Output the [x, y] coordinate of the center of the cell containing the given text.  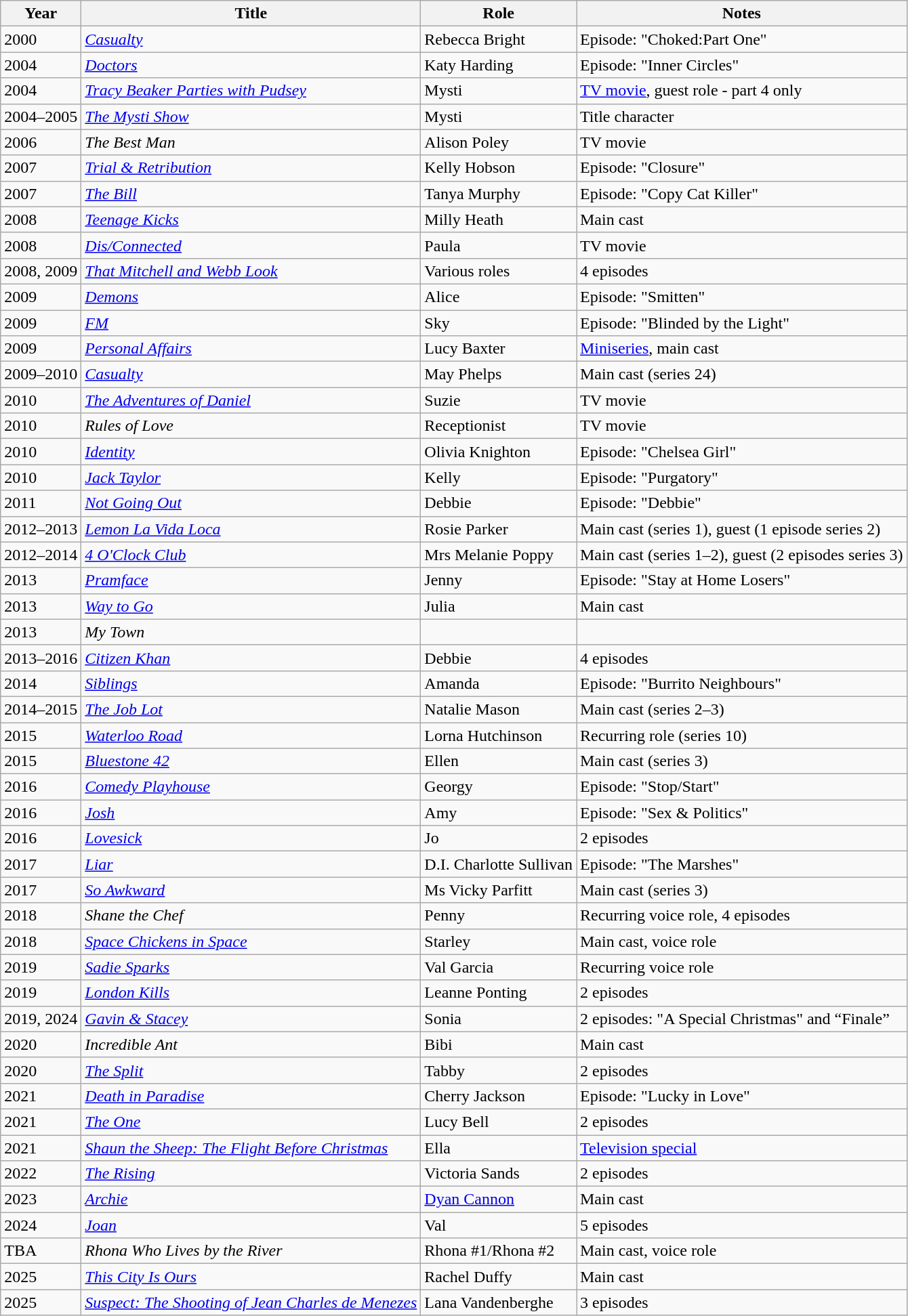
TBA [41, 1251]
The Best Man [251, 142]
Trial & Retribution [251, 168]
Death in Paradise [251, 1096]
Personal Affairs [251, 349]
Episode: "Chelsea Girl" [741, 452]
Val [499, 1225]
Television special [741, 1148]
Victoria Sands [499, 1174]
Sky [499, 323]
Rules of Love [251, 426]
Starley [499, 941]
Cherry Jackson [499, 1096]
2014–2015 [41, 709]
Alice [499, 297]
Gavin & Stacey [251, 1019]
Identity [251, 452]
Episode: "Closure" [741, 168]
Miniseries, main cast [741, 349]
Katy Harding [499, 65]
Lucy Baxter [499, 349]
Dyan Cannon [499, 1200]
London Kills [251, 993]
Tanya Murphy [499, 194]
Penny [499, 916]
Teenage Kicks [251, 219]
Rachel Duffy [499, 1277]
Main cast (series 1), guest (1 episode series 2) [741, 529]
The Bill [251, 194]
Episode: "Lucky in Love" [741, 1096]
Title [251, 14]
Ella [499, 1148]
Demons [251, 297]
Tracy Beaker Parties with Pudsey [251, 91]
2006 [41, 142]
Episode: "Burrito Neighbours" [741, 683]
Val Garcia [499, 967]
Episode: "Inner Circles" [741, 65]
Lemon La Vida Loca [251, 529]
Siblings [251, 683]
The Adventures of Daniel [251, 400]
D.I. Charlotte Sullivan [499, 864]
2024 [41, 1225]
Title character [741, 116]
Episode: "The Marshes" [741, 864]
Episode: "Sex & Politics" [741, 813]
The Job Lot [251, 709]
Sonia [499, 1019]
Olivia Knighton [499, 452]
Tabby [499, 1070]
Amy [499, 813]
2 episodes: "A Special Christmas" and “Finale” [741, 1019]
Receptionist [499, 426]
Jenny [499, 580]
May Phelps [499, 375]
2022 [41, 1174]
Jo [499, 839]
Episode: "Stop/Start" [741, 787]
Alison Poley [499, 142]
Space Chickens in Space [251, 941]
Julia [499, 606]
Doctors [251, 65]
Shaun the Sheep: The Flight Before Christmas [251, 1148]
Episode: "Debbie" [741, 503]
Ellen [499, 761]
Sadie Sparks [251, 967]
4 O'Clock Club [251, 555]
Joan [251, 1225]
Pramface [251, 580]
Georgy [499, 787]
Episode: "Blinded by the Light" [741, 323]
FM [251, 323]
Role [499, 14]
Citizen Khan [251, 658]
3 episodes [741, 1302]
The Split [251, 1070]
Rhona #1/Rhona #2 [499, 1251]
5 episodes [741, 1225]
2011 [41, 503]
This City Is Ours [251, 1277]
Josh [251, 813]
Mrs Melanie Poppy [499, 555]
2023 [41, 1200]
Episode: "Purgatory" [741, 477]
Episode: "Smitten" [741, 297]
My Town [251, 632]
Archie [251, 1200]
The Mysti Show [251, 116]
Episode: "Copy Cat Killer" [741, 194]
Shane the Chef [251, 916]
Amanda [499, 683]
Rebecca Bright [499, 39]
Leanne Ponting [499, 993]
Milly Heath [499, 219]
The One [251, 1122]
Not Going Out [251, 503]
Waterloo Road [251, 735]
2004–2005 [41, 116]
So Awkward [251, 890]
Jack Taylor [251, 477]
Main cast (series 1–2), guest (2 episodes series 3) [741, 555]
2019, 2024 [41, 1019]
Suspect: The Shooting of Jean Charles de Menezes [251, 1302]
2012–2013 [41, 529]
Suzie [499, 400]
Lana Vandenberghe [499, 1302]
Bluestone 42 [251, 761]
Lorna Hutchinson [499, 735]
Recurring voice role [741, 967]
2000 [41, 39]
Comedy Playhouse [251, 787]
Paula [499, 245]
Kelly Hobson [499, 168]
Way to Go [251, 606]
Main cast (series 24) [741, 375]
Notes [741, 14]
Natalie Mason [499, 709]
2009–2010 [41, 375]
Episode: "Choked:Part One" [741, 39]
Recurring voice role, 4 episodes [741, 916]
TV movie, guest role - part 4 only [741, 91]
Various roles [499, 271]
2012–2014 [41, 555]
Bibi [499, 1044]
Dis/Connected [251, 245]
The Rising [251, 1174]
Recurring role (series 10) [741, 735]
Lucy Bell [499, 1122]
Kelly [499, 477]
Liar [251, 864]
2013–2016 [41, 658]
Rosie Parker [499, 529]
Episode: "Stay at Home Losers" [741, 580]
Main cast (series 2–3) [741, 709]
2014 [41, 683]
Rhona Who Lives by the River [251, 1251]
That Mitchell and Webb Look [251, 271]
2008, 2009 [41, 271]
Lovesick [251, 839]
Year [41, 14]
Incredible Ant [251, 1044]
Ms Vicky Parfitt [499, 890]
